Detect which cell encompasses the target text, then output its [X, Y] center coordinate. 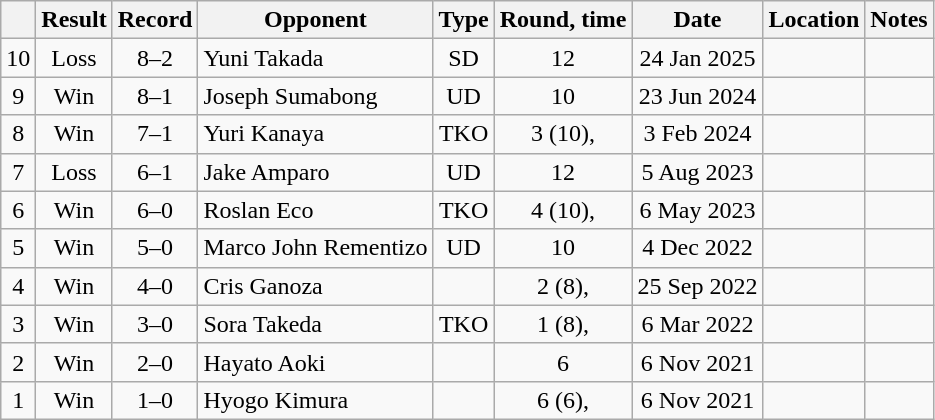
4 (10), [563, 210]
4–0 [155, 286]
2–0 [155, 362]
6 Mar 2022 [698, 324]
6–0 [155, 210]
Yuri Kanaya [316, 134]
6 May 2023 [698, 210]
25 Sep 2022 [698, 286]
Record [155, 20]
6–1 [155, 172]
Yuni Takada [316, 58]
Hayato Aoki [316, 362]
Notes [899, 20]
7–1 [155, 134]
Sora Takeda [316, 324]
1 (8), [563, 324]
Opponent [316, 20]
2 (8), [563, 286]
3–0 [155, 324]
3 (10), [563, 134]
7 [18, 172]
4 [18, 286]
Type [464, 20]
8 [18, 134]
3 Feb 2024 [698, 134]
24 Jan 2025 [698, 58]
5 [18, 248]
Joseph Sumabong [316, 96]
SD [464, 58]
Roslan Eco [316, 210]
Location [814, 20]
Result [74, 20]
Hyogo Kimura [316, 400]
1 [18, 400]
Marco John Rementizo [316, 248]
8–2 [155, 58]
9 [18, 96]
3 [18, 324]
4 Dec 2022 [698, 248]
23 Jun 2024 [698, 96]
8–1 [155, 96]
Jake Amparo [316, 172]
Date [698, 20]
Cris Ganoza [316, 286]
2 [18, 362]
Round, time [563, 20]
5 Aug 2023 [698, 172]
1–0 [155, 400]
5–0 [155, 248]
6 (6), [563, 400]
